Capture the cell that displays the provided text and extract its (X, Y) central coordinate. 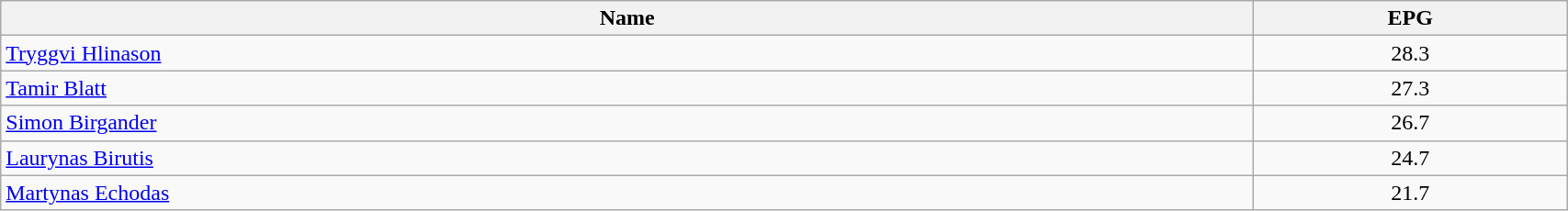
Martynas Echodas (627, 193)
EPG (1411, 18)
26.7 (1411, 123)
Tamir Blatt (627, 88)
Laurynas Birutis (627, 158)
21.7 (1411, 193)
Name (627, 18)
Tryggvi Hlinason (627, 53)
27.3 (1411, 88)
24.7 (1411, 158)
Simon Birgander (627, 123)
28.3 (1411, 53)
